From the cell containing the given text, extract its center point as [X, Y] coordinate. 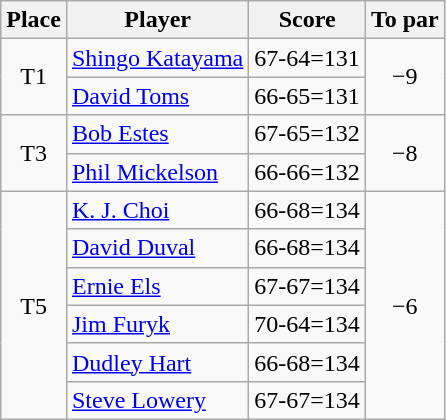
66-65=131 [308, 96]
−6 [404, 305]
66-66=132 [308, 172]
To par [404, 20]
Score [308, 20]
T5 [34, 305]
67-65=132 [308, 134]
Jim Furyk [157, 324]
T1 [34, 77]
70-64=134 [308, 324]
David Toms [157, 96]
David Duval [157, 248]
Steve Lowery [157, 400]
K. J. Choi [157, 210]
67-64=131 [308, 58]
Shingo Katayama [157, 58]
Phil Mickelson [157, 172]
T3 [34, 153]
Bob Estes [157, 134]
−8 [404, 153]
−9 [404, 77]
Dudley Hart [157, 362]
Place [34, 20]
Ernie Els [157, 286]
Player [157, 20]
